Return the [X, Y] coordinate for the center point of the cell that contains the specified text.  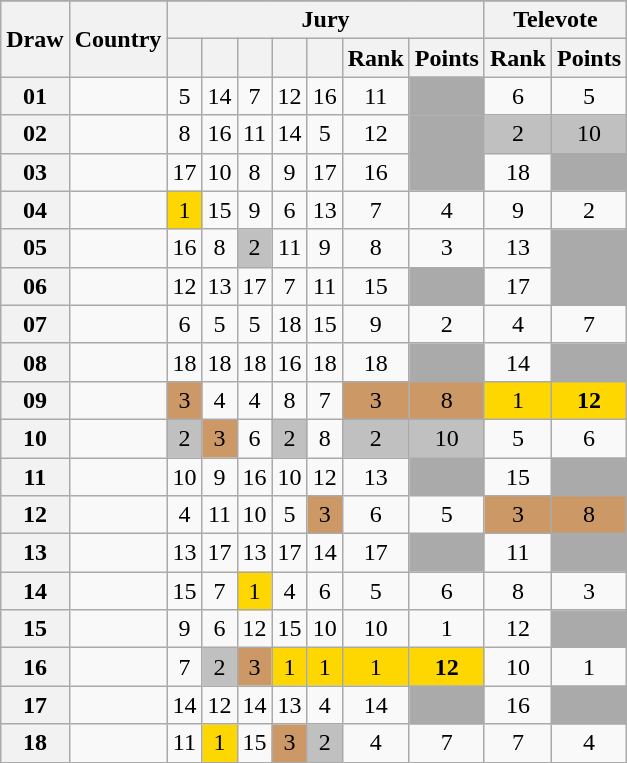
Televote [555, 20]
01 [35, 96]
08 [35, 362]
02 [35, 134]
Country [118, 39]
05 [35, 248]
Draw [35, 39]
04 [35, 210]
03 [35, 172]
Jury [326, 20]
09 [35, 400]
07 [35, 324]
06 [35, 286]
